Identify which cell holds the provided text, then report its [X, Y] central coordinate. 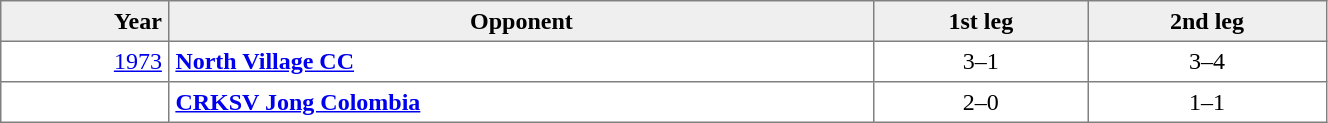
2–0 [980, 102]
1973 [85, 61]
North Village CC [522, 61]
Opponent [522, 21]
2nd leg [1208, 21]
Year [85, 21]
1–1 [1208, 102]
CRKSV Jong Colombia [522, 102]
3–4 [1208, 61]
3–1 [980, 61]
1st leg [980, 21]
